Provide the [x, y] coordinate of the cell's center where the given text is located.  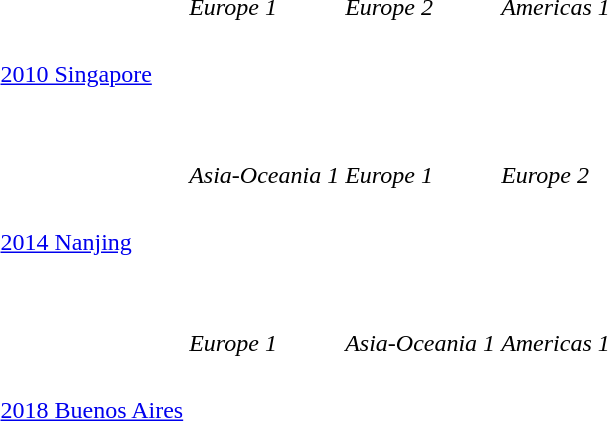
Asia-Oceania 1 [264, 242]
Europe 1 [420, 242]
